Determine the [x, y] coordinate at the center of the cell enclosing the given text.  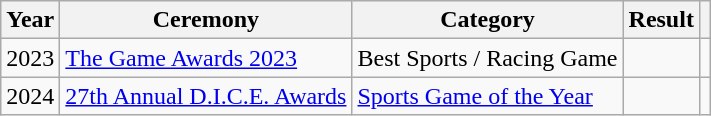
Category [488, 20]
Ceremony [206, 20]
Result [661, 20]
2024 [30, 96]
The Game Awards 2023 [206, 58]
2023 [30, 58]
Sports Game of the Year [488, 96]
Best Sports / Racing Game [488, 58]
Year [30, 20]
27th Annual D.I.C.E. Awards [206, 96]
